Identify which cell holds the provided text, then report its (x, y) central coordinate. 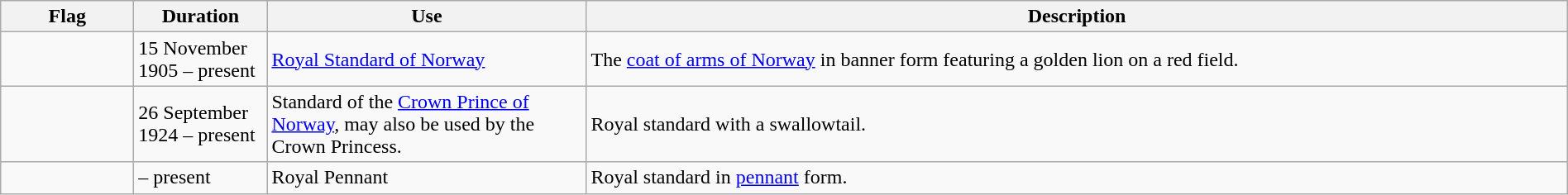
Royal standard with a swallowtail. (1077, 124)
Royal Standard of Norway (427, 59)
Standard of the Crown Prince of Norway, may also be used by the Crown Princess. (427, 124)
Description (1077, 17)
15 November 1905 – present (200, 59)
Royal Pennant (427, 178)
Use (427, 17)
The coat of arms of Norway in banner form featuring a golden lion on a red field. (1077, 59)
– present (200, 178)
Duration (200, 17)
Royal standard in pennant form. (1077, 178)
26 September 1924 – present (200, 124)
Flag (68, 17)
